Detect which cell encompasses the target text, then output its [X, Y] center coordinate. 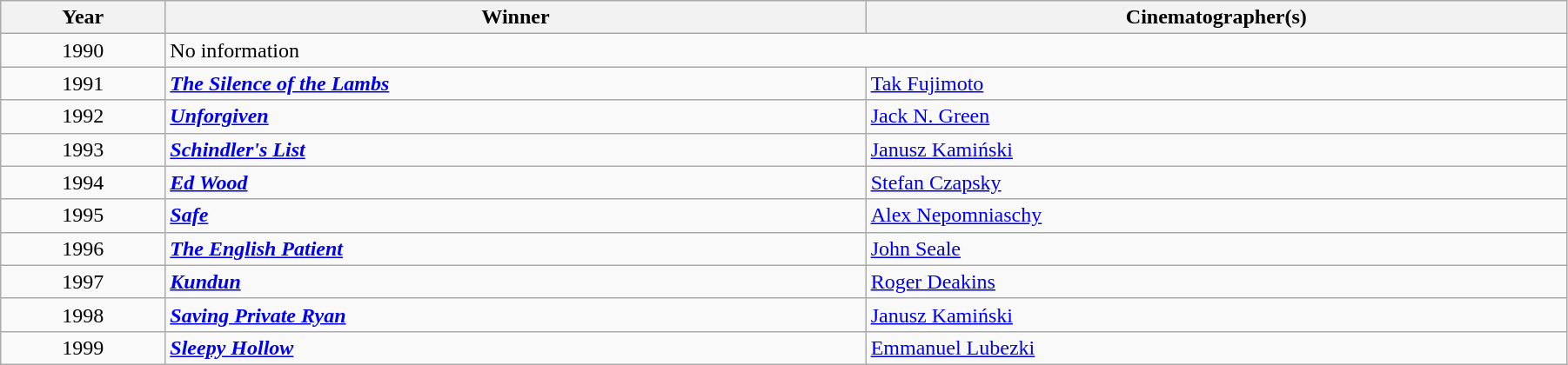
Unforgiven [515, 116]
Kundun [515, 282]
Winner [515, 17]
1998 [84, 315]
John Seale [1216, 249]
Roger Deakins [1216, 282]
Schindler's List [515, 149]
The Silence of the Lambs [515, 83]
1991 [84, 83]
Stefan Czapsky [1216, 182]
No information [867, 50]
Emmanuel Lubezki [1216, 348]
Cinematographer(s) [1216, 17]
1990 [84, 50]
Saving Private Ryan [515, 315]
1999 [84, 348]
Sleepy Hollow [515, 348]
Alex Nepomniaschy [1216, 216]
1996 [84, 249]
1997 [84, 282]
1993 [84, 149]
1995 [84, 216]
Tak Fujimoto [1216, 83]
Jack N. Green [1216, 116]
1994 [84, 182]
The English Patient [515, 249]
Safe [515, 216]
Year [84, 17]
1992 [84, 116]
Ed Wood [515, 182]
